Return (x, y) of the center of cell containing provided text 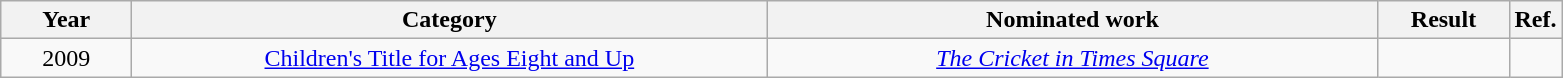
Ref. (1536, 20)
The Cricket in Times Square (1072, 58)
Children's Title for Ages Eight and Up (450, 58)
Category (450, 20)
Result (1444, 20)
Nominated work (1072, 20)
2009 (66, 58)
Year (66, 20)
